Detect which cell encompasses the target text, then output its [x, y] center coordinate. 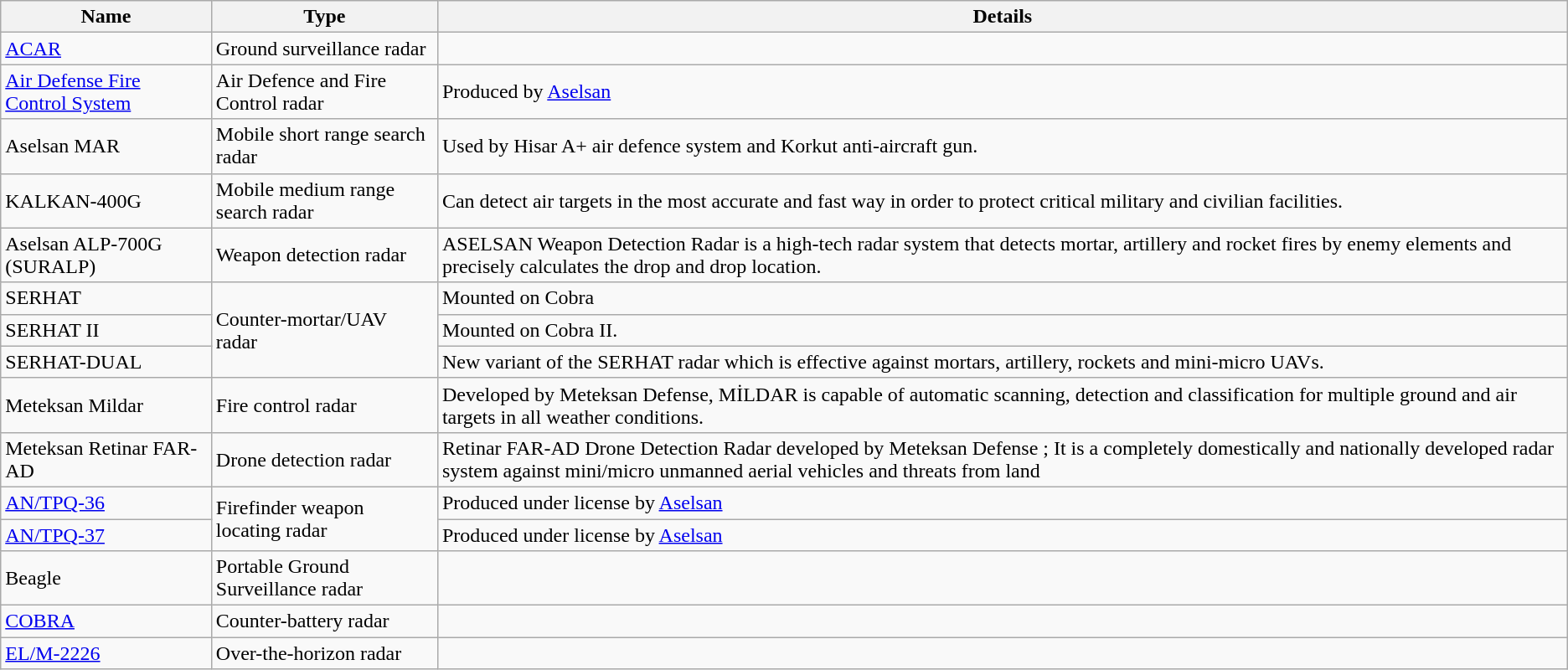
KALKAN-400G [106, 201]
AN/TPQ-37 [106, 535]
Used by Hisar A+ air defence system and Korkut anti-aircraft gun. [1002, 146]
Ground surveillance radar [324, 49]
ACAR [106, 49]
Details [1002, 17]
Drone detection radar [324, 459]
SERHAT II [106, 330]
Type [324, 17]
Weapon detection radar [324, 255]
Mounted on Cobra II. [1002, 330]
Counter-battery radar [324, 621]
Beagle [106, 578]
AN/TPQ-36 [106, 502]
Meteksan Mildar [106, 405]
Aselsan MAR [106, 146]
Meteksan Retinar FAR-AD [106, 459]
Fire control radar [324, 405]
COBRA [106, 621]
Name [106, 17]
Mounted on Cobra [1002, 298]
SERHAT-DUAL [106, 362]
SERHAT [106, 298]
Produced by Aselsan [1002, 92]
Over-the-horizon radar [324, 653]
Firefinder weapon locating radar [324, 518]
Mobile short range search radar [324, 146]
EL/M-2226 [106, 653]
Air Defense Fire Control System [106, 92]
New variant of the SERHAT radar which is effective against mortars, artillery, rockets and mini-micro UAVs. [1002, 362]
Aselsan ALP-700G(SURALP) [106, 255]
Can detect air targets in the most accurate and fast way in order to protect critical military and civilian facilities. [1002, 201]
Portable Ground Surveillance radar [324, 578]
Air Defence and Fire Control radar [324, 92]
Mobile medium range search radar [324, 201]
Counter-mortar/UAV radar [324, 330]
